From the cell containing the given text, extract its center point as (X, Y) coordinate. 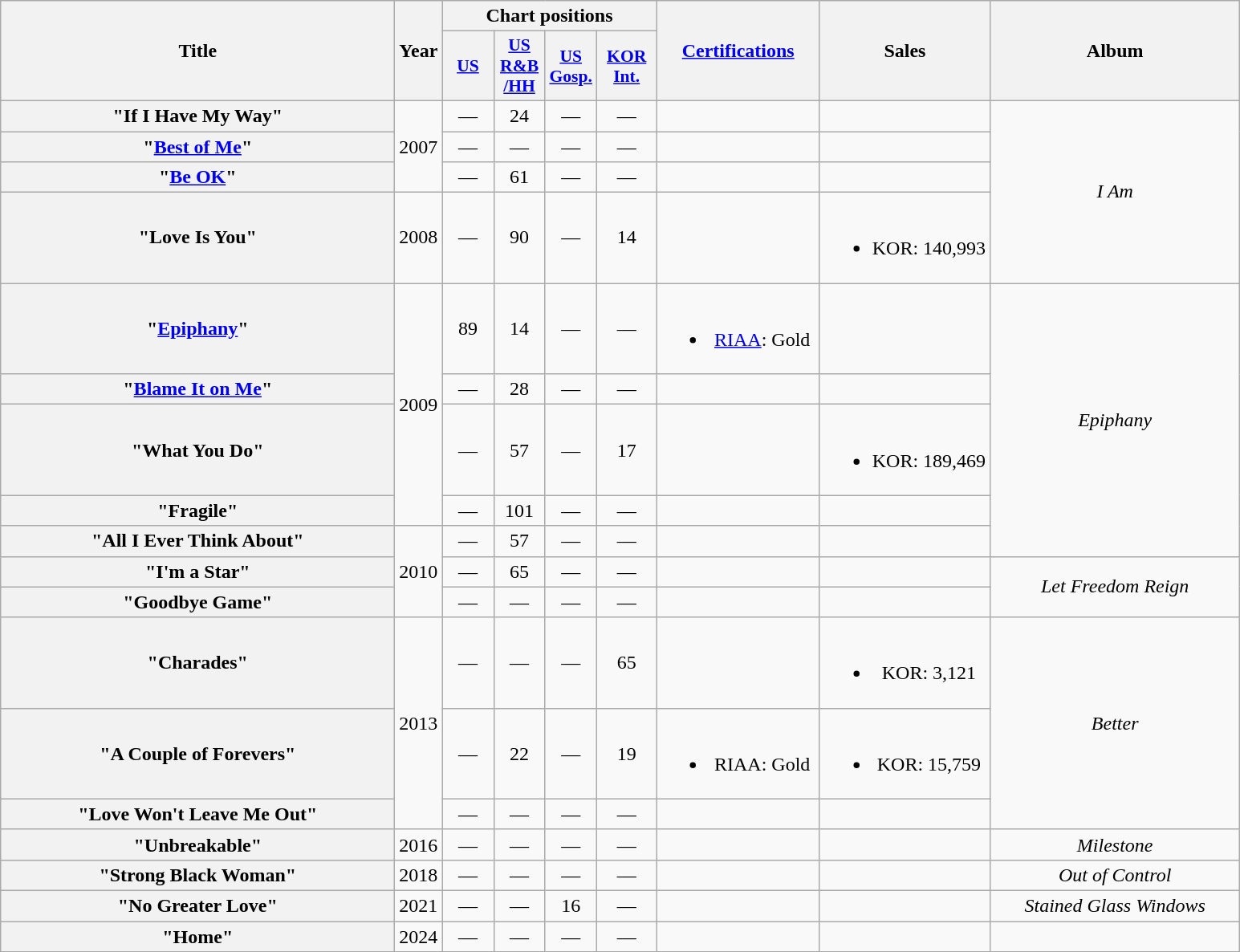
"Love Won't Leave Me Out" (197, 814)
Milestone (1116, 844)
101 (519, 511)
2024 (419, 937)
Out of Control (1116, 875)
"Strong Black Woman" (197, 875)
90 (519, 238)
Year (419, 51)
"Love Is You" (197, 238)
16 (571, 905)
"All I Ever Think About" (197, 541)
24 (519, 116)
2013 (419, 723)
"Charades" (197, 663)
2016 (419, 844)
"A Couple of Forevers" (197, 753)
"If I Have My Way" (197, 116)
"No Greater Love" (197, 905)
2010 (419, 572)
"Best of Me" (197, 147)
"Epiphany" (197, 329)
Better (1116, 723)
2009 (419, 405)
22 (519, 753)
2021 (419, 905)
"Unbreakable" (197, 844)
17 (626, 450)
"Be OK" (197, 177)
Sales (905, 51)
"Home" (197, 937)
"Blame It on Me" (197, 389)
"Goodbye Game" (197, 602)
61 (519, 177)
2008 (419, 238)
"What You Do" (197, 450)
Stained Glass Windows (1116, 905)
Album (1116, 51)
Title (197, 51)
2018 (419, 875)
89 (468, 329)
I Am (1116, 191)
Chart positions (549, 16)
KOR: 140,993 (905, 238)
US Gosp. (571, 66)
Certifications (738, 51)
"I'm a Star" (197, 572)
2007 (419, 146)
KOR: 189,469 (905, 450)
28 (519, 389)
KOR: 3,121 (905, 663)
Let Freedom Reign (1116, 587)
"Fragile" (197, 511)
19 (626, 753)
US (468, 66)
Epiphany (1116, 420)
US R&B/HH (519, 66)
KOR: 15,759 (905, 753)
KOR Int. (626, 66)
